Return the (x, y) coordinate for the center point of the cell that contains the specified text.  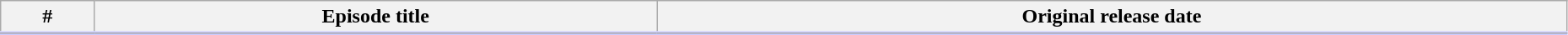
# (47, 17)
Original release date (1112, 17)
Episode title (376, 17)
